Search for the cell housing the specified text and yield its (X, Y) center coordinate. 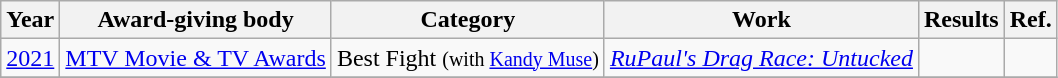
MTV Movie & TV Awards (196, 58)
Best Fight (with Kandy Muse) (468, 58)
Work (761, 20)
Award-giving body (196, 20)
Results (961, 20)
Category (468, 20)
Ref. (1030, 20)
2021 (30, 58)
Year (30, 20)
RuPaul's Drag Race: Untucked (761, 58)
